Find where the given text appears and provide that cell's center as [x, y] coordinate. 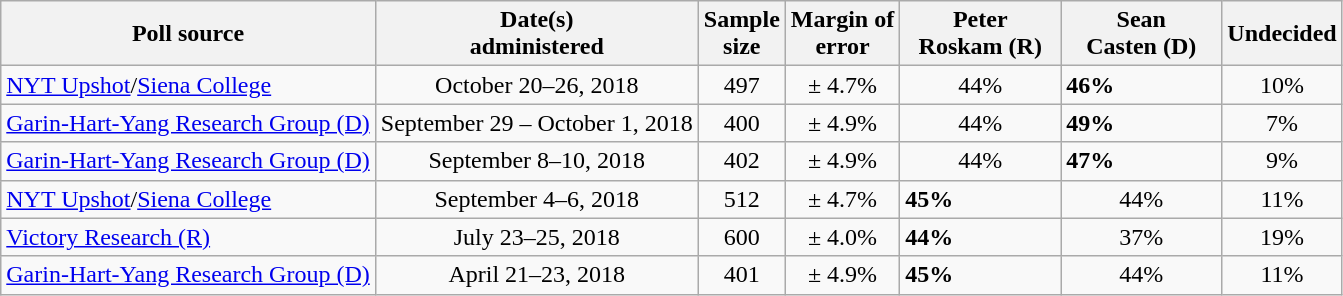
Samplesize [742, 34]
19% [1282, 237]
September 8–10, 2018 [536, 161]
September 29 – October 1, 2018 [536, 123]
9% [1282, 161]
512 [742, 199]
Margin oferror [842, 34]
7% [1282, 123]
Undecided [1282, 34]
Peter Roskam (R) [980, 34]
400 [742, 123]
37% [1142, 237]
402 [742, 161]
September 4–6, 2018 [536, 199]
Victory Research (R) [188, 237]
49% [1142, 123]
Sean Casten (D) [1142, 34]
October 20–26, 2018 [536, 85]
46% [1142, 85]
497 [742, 85]
401 [742, 275]
July 23–25, 2018 [536, 237]
April 21–23, 2018 [536, 275]
± 4.0% [842, 237]
600 [742, 237]
Date(s)administered [536, 34]
Poll source [188, 34]
47% [1142, 161]
10% [1282, 85]
